Detect which cell encompasses the target text, then output its [X, Y] center coordinate. 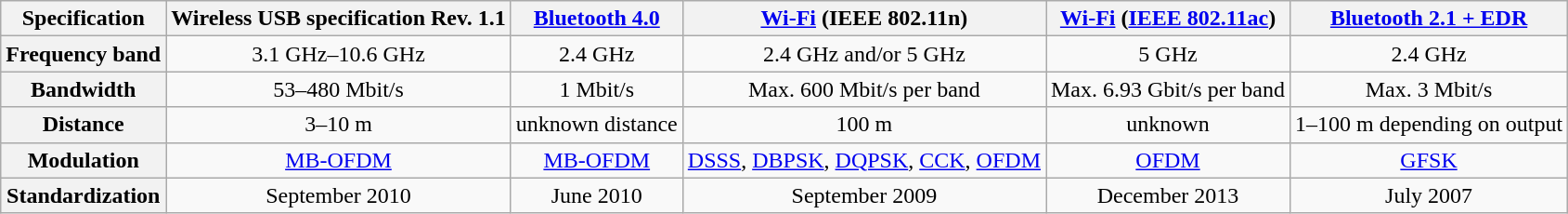
Wireless USB specification Rev. 1.1 [339, 19]
December 2013 [1168, 195]
OFDM [1168, 160]
Bandwidth [84, 89]
Specification [84, 19]
Distance [84, 125]
1 Mbit/s [596, 89]
1–100 m depending on output [1430, 125]
DSSS, DBPSK, DQPSK, CCK, OFDM [863, 160]
September 2009 [863, 195]
Max. 600 Mbit/s per band [863, 89]
Frequency band [84, 54]
Wi-Fi (IEEE 802.11ac) [1168, 19]
Bluetooth 2.1 + EDR [1430, 19]
Modulation [84, 160]
September 2010 [339, 195]
Standardization [84, 195]
unknown [1168, 125]
5 GHz [1168, 54]
3–10 m [339, 125]
Wi-Fi (IEEE 802.11n) [863, 19]
100 m [863, 125]
GFSK [1430, 160]
53–480 Mbit/s [339, 89]
July 2007 [1430, 195]
unknown distance [596, 125]
Max. 3 Mbit/s [1430, 89]
June 2010 [596, 195]
Bluetooth 4.0 [596, 19]
2.4 GHz and/or 5 GHz [863, 54]
3.1 GHz–10.6 GHz [339, 54]
Max. 6.93 Gbit/s per band [1168, 89]
